For the text-containing cell, return its midpoint in (X, Y) coordinate format. 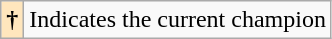
Indicates the current champion (178, 20)
† (12, 20)
